Identify which cell holds the provided text, then report its (x, y) central coordinate. 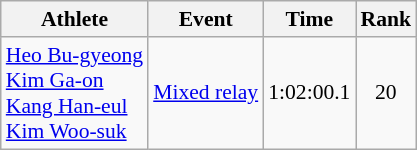
20 (386, 93)
Time (309, 19)
Heo Bu-gyeongKim Ga-onKang Han-eulKim Woo-suk (74, 93)
1:02:00.1 (309, 93)
Mixed relay (206, 93)
Rank (386, 19)
Event (206, 19)
Athlete (74, 19)
